Detect which cell encompasses the target text, then output its [x, y] center coordinate. 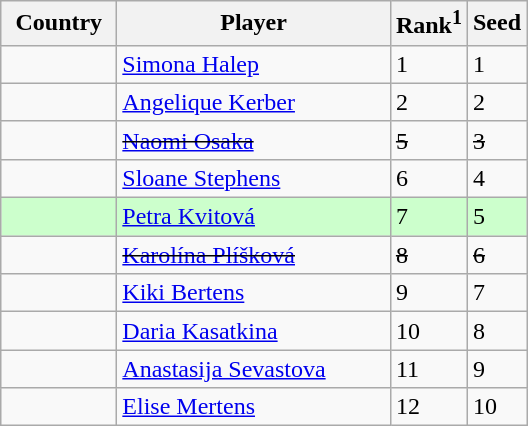
Petra Kvitová [254, 217]
Simona Halep [254, 64]
Karolína Plíšková [254, 255]
Elise Mertens [254, 407]
Sloane Stephens [254, 178]
Country [59, 24]
Player [254, 24]
11 [428, 369]
Kiki Bertens [254, 293]
Naomi Osaka [254, 140]
Daria Kasatkina [254, 331]
3 [496, 140]
Seed [496, 24]
Anastasija Sevastova [254, 369]
Angelique Kerber [254, 102]
12 [428, 407]
4 [496, 178]
Rank1 [428, 24]
